Search for the cell housing the specified text and yield its [X, Y] center coordinate. 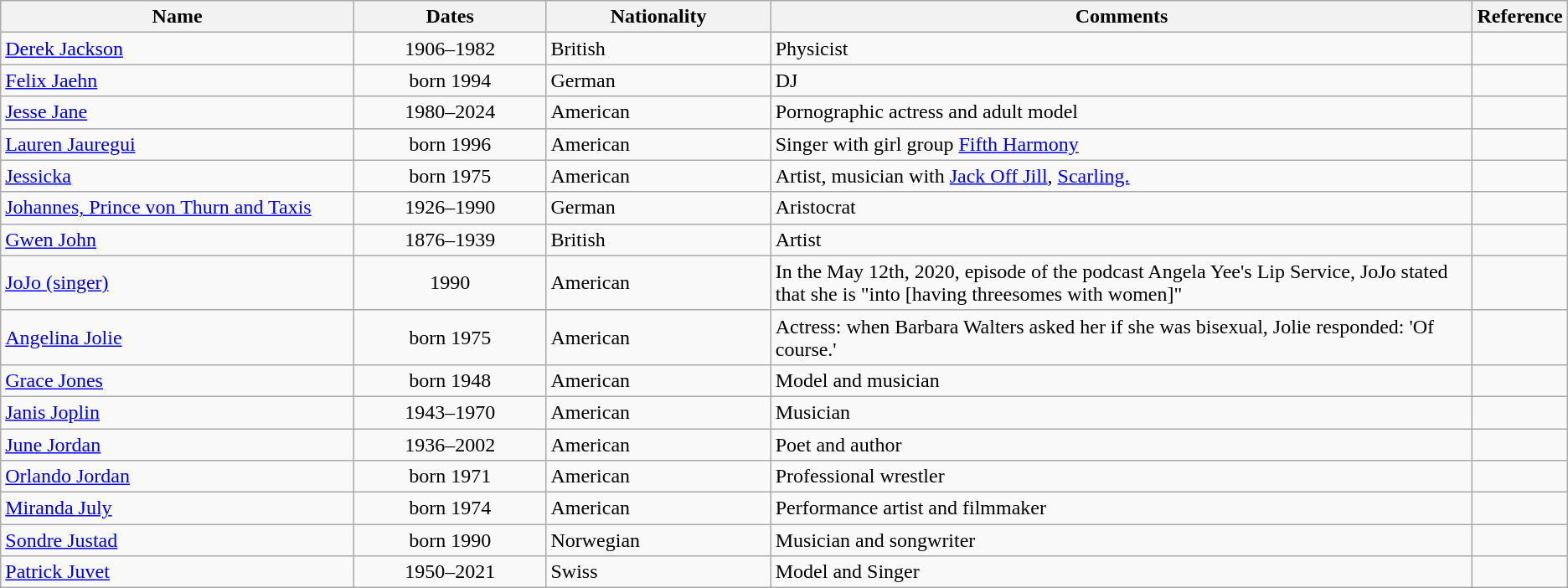
Performance artist and filmmaker [1122, 508]
Artist [1122, 240]
1990 [450, 283]
1926–1990 [450, 208]
Miranda July [178, 508]
Gwen John [178, 240]
Musician and songwriter [1122, 540]
Norwegian [658, 540]
Aristocrat [1122, 208]
Janis Joplin [178, 412]
Professional wrestler [1122, 477]
1980–2024 [450, 112]
born 1974 [450, 508]
Artist, musician with Jack Off Jill, Scarling. [1122, 176]
In the May 12th, 2020, episode of the podcast Angela Yee's Lip Service, JoJo stated that she is "into [having threesomes with women]" [1122, 283]
Felix Jaehn [178, 80]
1936–2002 [450, 445]
1950–2021 [450, 572]
Jessicka [178, 176]
Dates [450, 17]
born 1994 [450, 80]
Actress: when Barbara Walters asked her if she was bisexual, Jolie responded: 'Of course.' [1122, 337]
Comments [1122, 17]
born 1996 [450, 144]
Derek Jackson [178, 49]
Grace Jones [178, 380]
Model and Singer [1122, 572]
Lauren Jauregui [178, 144]
Jesse Jane [178, 112]
JoJo (singer) [178, 283]
Orlando Jordan [178, 477]
June Jordan [178, 445]
1906–1982 [450, 49]
born 1990 [450, 540]
Poet and author [1122, 445]
Physicist [1122, 49]
Musician [1122, 412]
DJ [1122, 80]
Singer with girl group Fifth Harmony [1122, 144]
1943–1970 [450, 412]
Angelina Jolie [178, 337]
Pornographic actress and adult model [1122, 112]
Name [178, 17]
born 1948 [450, 380]
Sondre Justad [178, 540]
Model and musician [1122, 380]
born 1971 [450, 477]
Reference [1519, 17]
Johannes, Prince von Thurn and Taxis [178, 208]
Swiss [658, 572]
1876–1939 [450, 240]
Patrick Juvet [178, 572]
Nationality [658, 17]
